Determine the (x, y) coordinate at the center of the cell enclosing the given text.  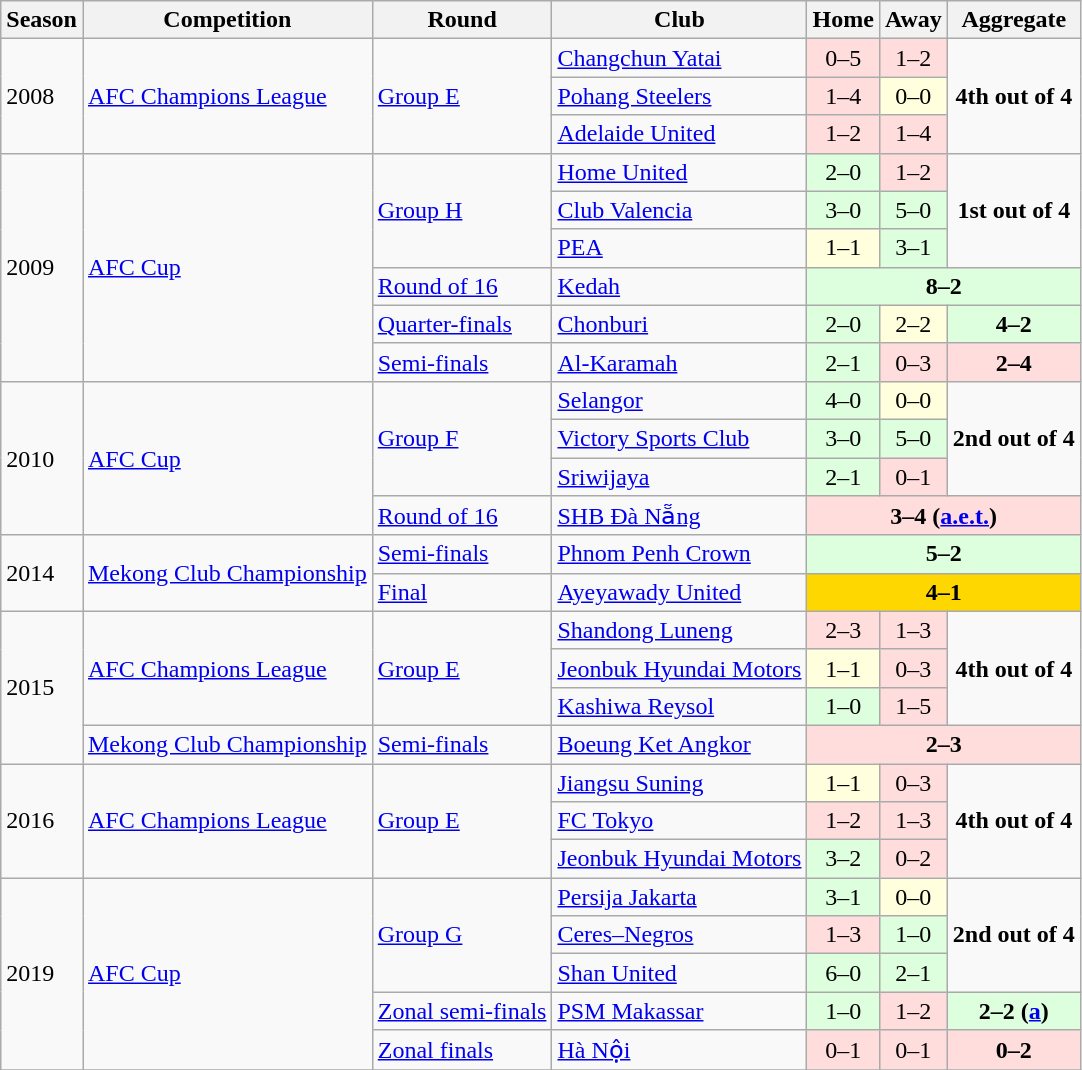
Kashiwa Reysol (680, 706)
Group H (462, 210)
2–4 (1014, 362)
2019 (42, 974)
Ceres–Negros (680, 935)
Ayeyawady United (680, 592)
Season (42, 20)
Al-Karamah (680, 362)
Away (913, 20)
Hà Nội (680, 1050)
8–2 (944, 286)
FC Tokyo (680, 821)
2–2 (a) (1014, 1011)
4–2 (1014, 324)
4–0 (843, 400)
5–2 (944, 554)
Jiangsu Suning (680, 783)
Round (462, 20)
Quarter-finals (462, 324)
1st out of 4 (1014, 210)
Home (843, 20)
3–4 (a.e.t.) (944, 516)
Club (680, 20)
Group F (462, 438)
6–0 (843, 973)
PEA (680, 248)
2–2 (913, 324)
Shan United (680, 973)
Persija Jakarta (680, 897)
2008 (42, 96)
Boeung Ket Angkor (680, 744)
Group G (462, 935)
Adelaide United (680, 134)
Selangor (680, 400)
Final (462, 592)
SHB Đà Nẵng (680, 516)
Changchun Yatai (680, 58)
Zonal semi-finals (462, 1011)
Victory Sports Club (680, 438)
2016 (42, 821)
2015 (42, 687)
Phnom Penh Crown (680, 554)
2009 (42, 267)
Home United (680, 172)
Sriwijaya (680, 477)
Club Valencia (680, 210)
Kedah (680, 286)
Shandong Luneng (680, 630)
Pohang Steelers (680, 96)
2014 (42, 573)
2010 (42, 458)
1–5 (913, 706)
4–1 (944, 592)
PSM Makassar (680, 1011)
Aggregate (1014, 20)
Chonburi (680, 324)
3–2 (843, 859)
Competition (227, 20)
0–5 (843, 58)
Zonal finals (462, 1050)
